Find where the given text appears and provide that cell's center as [x, y] coordinate. 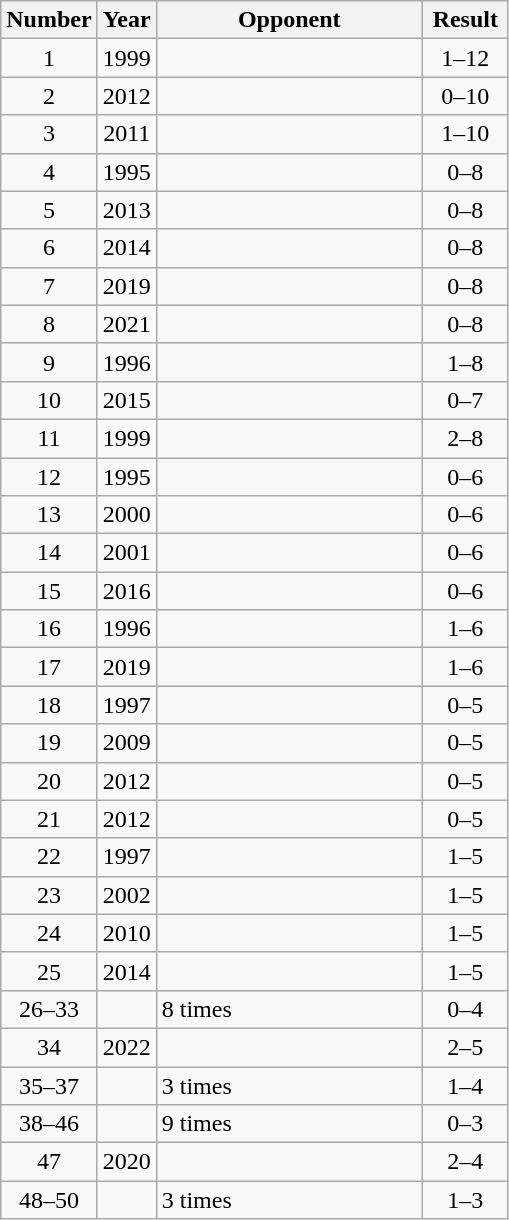
14 [49, 553]
2022 [126, 1047]
18 [49, 705]
2011 [126, 134]
2–5 [465, 1047]
Number [49, 20]
47 [49, 1162]
2013 [126, 210]
17 [49, 667]
22 [49, 857]
0–4 [465, 1009]
9 times [289, 1124]
1 [49, 58]
20 [49, 781]
21 [49, 819]
11 [49, 438]
2015 [126, 400]
15 [49, 591]
24 [49, 933]
1–3 [465, 1200]
0–10 [465, 96]
2020 [126, 1162]
12 [49, 477]
5 [49, 210]
Year [126, 20]
1–8 [465, 362]
Opponent [289, 20]
0–7 [465, 400]
1–4 [465, 1085]
8 [49, 324]
2021 [126, 324]
7 [49, 286]
2–8 [465, 438]
48–50 [49, 1200]
35–37 [49, 1085]
8 times [289, 1009]
26–33 [49, 1009]
1–12 [465, 58]
2–4 [465, 1162]
2009 [126, 743]
Result [465, 20]
9 [49, 362]
2001 [126, 553]
25 [49, 971]
38–46 [49, 1124]
0–3 [465, 1124]
13 [49, 515]
23 [49, 895]
2000 [126, 515]
16 [49, 629]
3 [49, 134]
2010 [126, 933]
2 [49, 96]
6 [49, 248]
19 [49, 743]
2016 [126, 591]
10 [49, 400]
1–10 [465, 134]
2002 [126, 895]
34 [49, 1047]
4 [49, 172]
